Scan for the cell matching the given text and deliver its (x, y) coordinate at center. 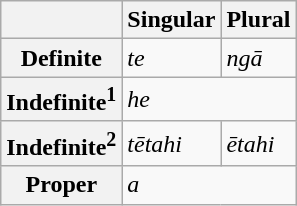
Definite (62, 58)
he (209, 100)
Proper (62, 185)
Indefinite2 (62, 144)
a (209, 185)
Indefinite1 (62, 100)
ngā (258, 58)
tētahi (172, 144)
ētahi (258, 144)
Singular (172, 20)
Plural (258, 20)
te (172, 58)
